Find where the given text appears and provide that cell's center as (x, y) coordinate. 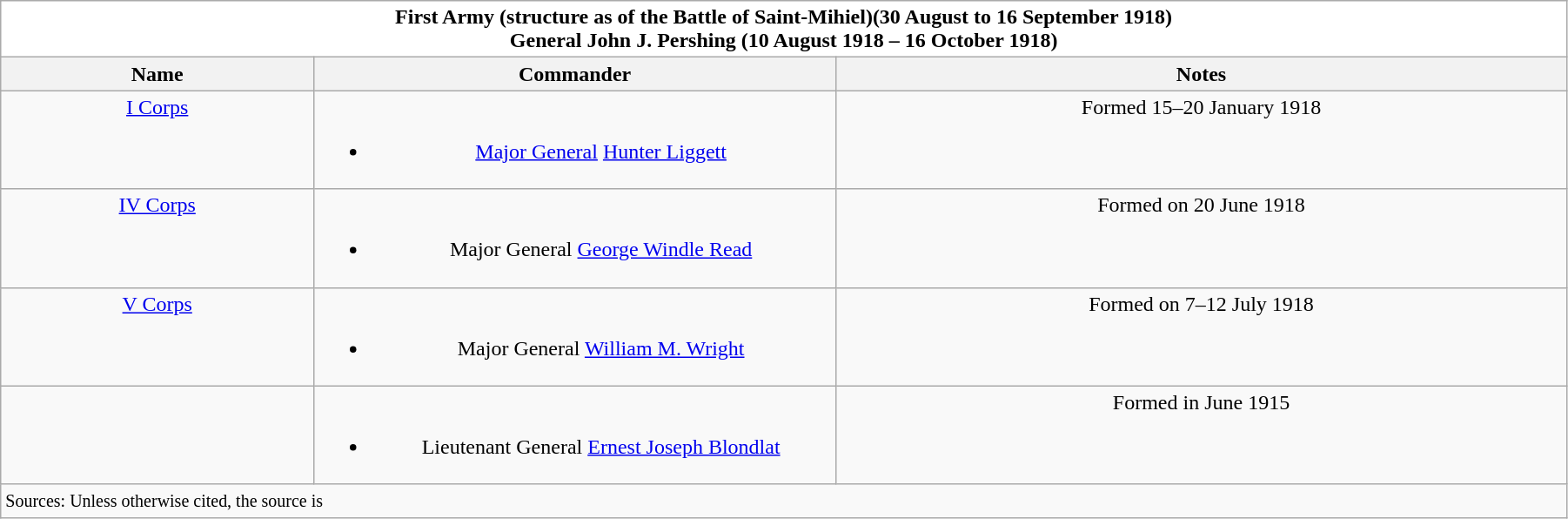
Commander (575, 74)
Notes (1202, 74)
Major General Hunter Liggett (575, 139)
Formed in June 1915 (1202, 435)
I Corps (157, 139)
First Army (structure as of the Battle of Saint-Mihiel)(30 August to 16 September 1918)General John J. Pershing (10 August 1918 – 16 October 1918) (784, 30)
Major General William M. Wright (575, 336)
Major General George Windle Read (575, 239)
Formed on 20 June 1918 (1202, 239)
IV Corps (157, 239)
Sources: Unless otherwise cited, the source is (784, 501)
Formed on 7–12 July 1918 (1202, 336)
Name (157, 74)
Lieutenant General Ernest Joseph Blondlat (575, 435)
Formed 15–20 January 1918 (1202, 139)
V Corps (157, 336)
